Find where the given text appears and provide that cell's center as [x, y] coordinate. 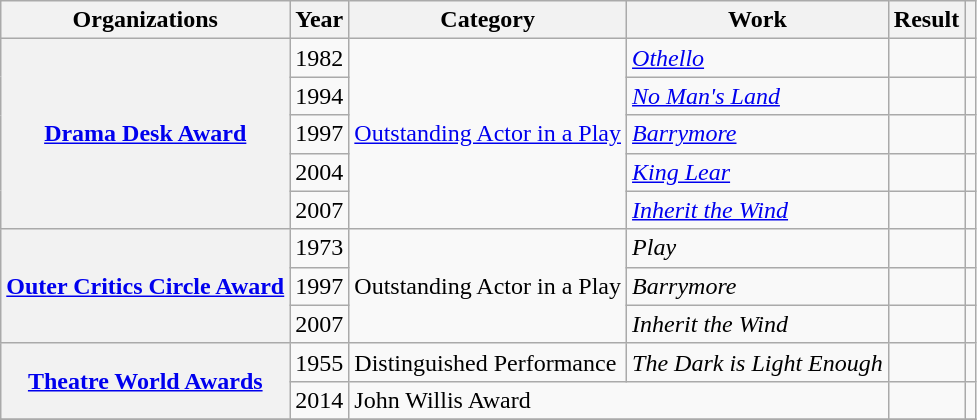
1994 [320, 96]
Play [758, 248]
Outer Critics Circle Award [146, 286]
No Man's Land [758, 96]
1955 [320, 362]
1982 [320, 58]
The Dark is Light Enough [758, 362]
John Willis Award [618, 400]
Year [320, 20]
Category [488, 20]
Distinguished Performance [488, 362]
2004 [320, 172]
Drama Desk Award [146, 134]
Theatre World Awards [146, 381]
Result [926, 20]
2014 [320, 400]
Othello [758, 58]
Work [758, 20]
Organizations [146, 20]
1973 [320, 248]
King Lear [758, 172]
